Provide the (X, Y) coordinate of the cell's center where the given text is located.  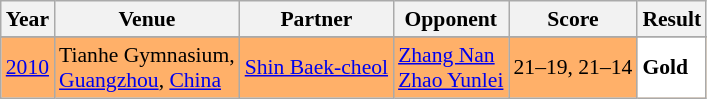
21–19, 21–14 (572, 68)
Opponent (450, 19)
Zhang Nan Zhao Yunlei (450, 68)
Score (572, 19)
Gold (672, 68)
Year (28, 19)
Venue (147, 19)
Partner (316, 19)
Shin Baek-cheol (316, 68)
2010 (28, 68)
Tianhe Gymnasium,Guangzhou, China (147, 68)
Result (672, 19)
